Determine the (X, Y) coordinate at the center of the cell enclosing the given text.  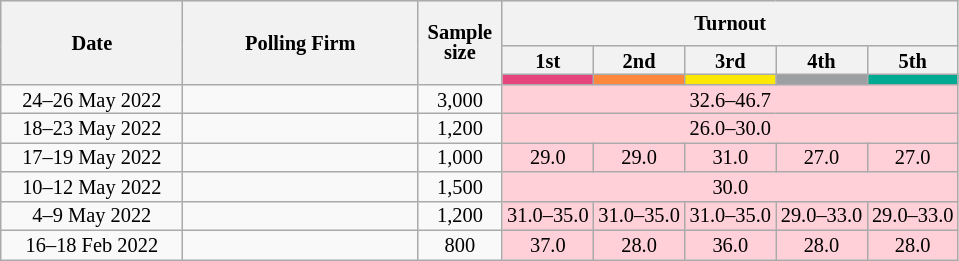
1st (548, 60)
Sample size (460, 42)
Turnout (730, 22)
5th (912, 60)
1,000 (460, 156)
36.0 (730, 244)
17–19 May 2022 (92, 156)
16–18 Feb 2022 (92, 244)
26.0–30.0 (730, 128)
30.0 (730, 186)
4th (822, 60)
31.0 (730, 156)
2nd (638, 60)
10–12 May 2022 (92, 186)
3rd (730, 60)
Date (92, 42)
800 (460, 244)
24–26 May 2022 (92, 98)
3,000 (460, 98)
1,500 (460, 186)
4–9 May 2022 (92, 216)
Polling Firm (300, 42)
32.6–46.7 (730, 98)
18–23 May 2022 (92, 128)
37.0 (548, 244)
